Provide the (x, y) coordinate of the cell's center where the given text is located.  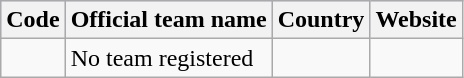
Official team name (168, 20)
No team registered (168, 58)
Website (416, 20)
Country (321, 20)
Code (33, 20)
